Locate the cell with the specified text and output its (x, y) center coordinate. 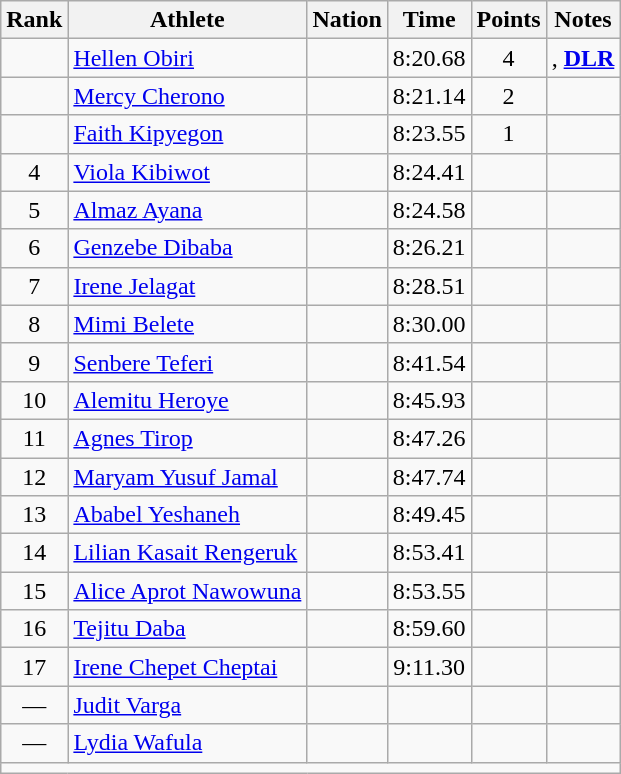
8:45.93 (429, 400)
Points (508, 20)
Mimi Belete (188, 324)
Tejitu Daba (188, 629)
15 (34, 591)
12 (34, 477)
17 (34, 667)
8:23.55 (429, 134)
Athlete (188, 20)
11 (34, 438)
1 (508, 134)
Agnes Tirop (188, 438)
Hellen Obiri (188, 58)
, DLR (583, 58)
Maryam Yusuf Jamal (188, 477)
8:53.55 (429, 591)
8:24.41 (429, 172)
Irene Chepet Cheptai (188, 667)
5 (34, 210)
8:30.00 (429, 324)
6 (34, 248)
8:47.26 (429, 438)
16 (34, 629)
8:20.68 (429, 58)
8 (34, 324)
9 (34, 362)
Viola Kibiwot (188, 172)
8:26.21 (429, 248)
8:47.74 (429, 477)
13 (34, 515)
Alemitu Heroye (188, 400)
8:28.51 (429, 286)
14 (34, 553)
Nation (347, 20)
Irene Jelagat (188, 286)
8:41.54 (429, 362)
8:21.14 (429, 96)
8:24.58 (429, 210)
Lydia Wafula (188, 743)
Time (429, 20)
Mercy Cherono (188, 96)
Judit Varga (188, 705)
Almaz Ayana (188, 210)
2 (508, 96)
Lilian Kasait Rengeruk (188, 553)
Ababel Yeshaneh (188, 515)
9:11.30 (429, 667)
Faith Kipyegon (188, 134)
8:53.41 (429, 553)
Senbere Teferi (188, 362)
8:59.60 (429, 629)
Genzebe Dibaba (188, 248)
Alice Aprot Nawowuna (188, 591)
Notes (583, 20)
10 (34, 400)
7 (34, 286)
Rank (34, 20)
8:49.45 (429, 515)
